Detect which cell encompasses the target text, then output its [x, y] center coordinate. 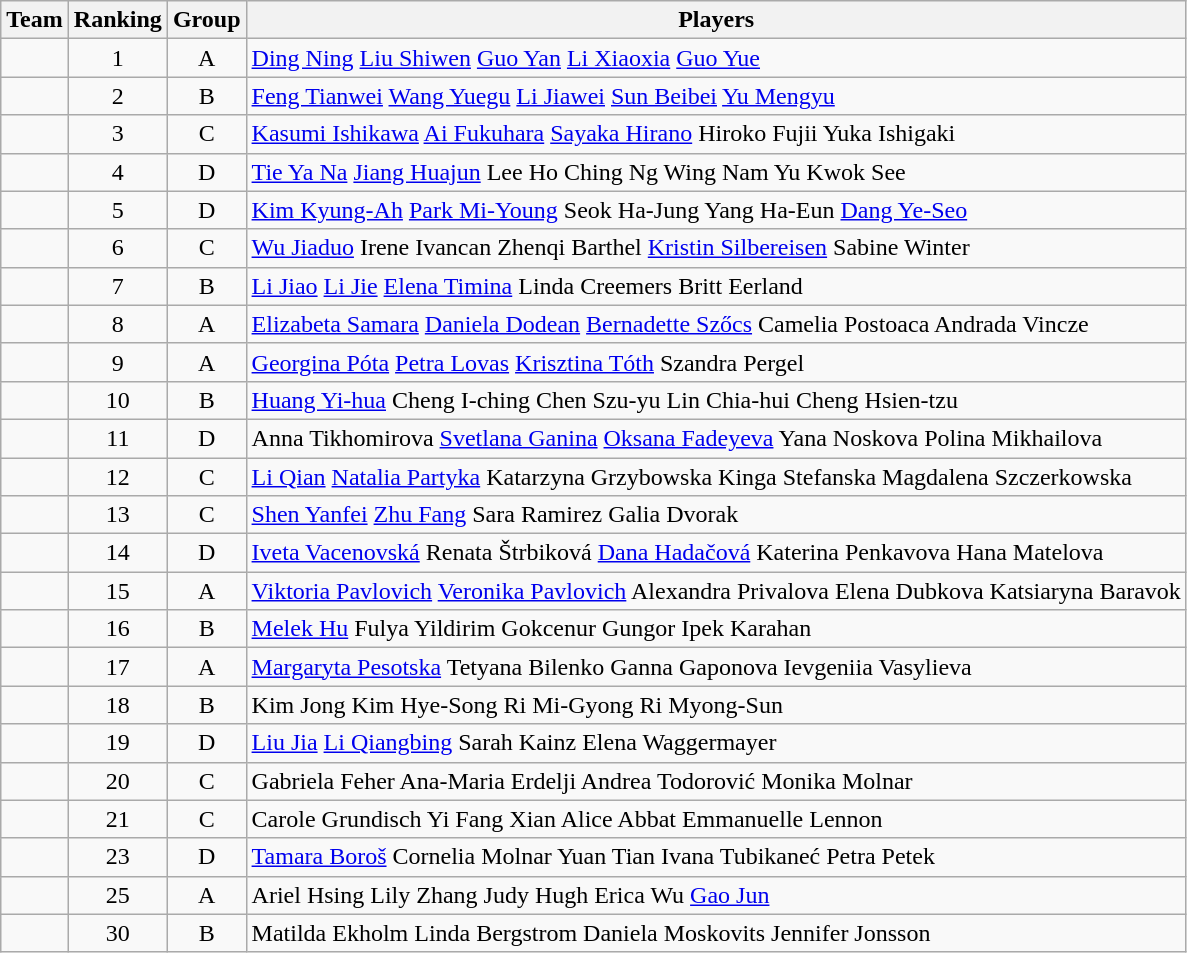
Li Qian Natalia Partyka Katarzyna Grzybowska Kinga Stefanska Magdalena Szczerkowska [716, 477]
5 [118, 210]
Matilda Ekholm Linda Bergstrom Daniela Moskovits Jennifer Jonsson [716, 933]
Li Jiao Li Jie Elena Timina Linda Creemers Britt Eerland [716, 286]
18 [118, 705]
8 [118, 324]
4 [118, 172]
Carole Grundisch Yi Fang Xian Alice Abbat Emmanuelle Lennon [716, 819]
Kim Jong Kim Hye-Song Ri Mi-Gyong Ri Myong-Sun [716, 705]
12 [118, 477]
1 [118, 58]
2 [118, 96]
6 [118, 248]
9 [118, 362]
20 [118, 781]
Team [35, 20]
Liu Jia Li Qiangbing Sarah Kainz Elena Waggermayer [716, 743]
15 [118, 591]
3 [118, 134]
Shen Yanfei Zhu Fang Sara Ramirez Galia Dvorak [716, 515]
Ranking [118, 20]
Kim Kyung-Ah Park Mi-Young Seok Ha-Jung Yang Ha-Eun Dang Ye-Seo [716, 210]
16 [118, 629]
Group [206, 20]
Huang Yi-hua Cheng I-ching Chen Szu-yu Lin Chia-hui Cheng Hsien-tzu [716, 400]
23 [118, 857]
Tie Ya Na Jiang Huajun Lee Ho Ching Ng Wing Nam Yu Kwok See [716, 172]
Anna Tikhomirova Svetlana Ganina Oksana Fadeyeva Yana Noskova Polina Mikhailova [716, 438]
14 [118, 553]
Ariel Hsing Lily Zhang Judy Hugh Erica Wu Gao Jun [716, 895]
Georgina Póta Petra Lovas Krisztina Tóth Szandra Pergel [716, 362]
11 [118, 438]
21 [118, 819]
7 [118, 286]
10 [118, 400]
Players [716, 20]
Kasumi Ishikawa Ai Fukuhara Sayaka Hirano Hiroko Fujii Yuka Ishigaki [716, 134]
Tamara Boroš Cornelia Molnar Yuan Tian Ivana Tubikaneć Petra Petek [716, 857]
25 [118, 895]
Iveta Vacenovská Renata Štrbiková Dana Hadačová Katerina Penkavova Hana Matelova [716, 553]
Viktoria Pavlovich Veronika Pavlovich Alexandra Privalova Elena Dubkova Katsiaryna Baravok [716, 591]
30 [118, 933]
Margaryta Pesotska Tetyana Bilenko Ganna Gaponova Ievgeniia Vasylieva [716, 667]
Wu Jiaduo Irene Ivancan Zhenqi Barthel Kristin Silbereisen Sabine Winter [716, 248]
13 [118, 515]
Feng Tianwei Wang Yuegu Li Jiawei Sun Beibei Yu Mengyu [716, 96]
Ding Ning Liu Shiwen Guo Yan Li Xiaoxia Guo Yue [716, 58]
Melek Hu Fulya Yildirim Gokcenur Gungor Ipek Karahan [716, 629]
Gabriela Feher Ana-Maria Erdelji Andrea Todorović Monika Molnar [716, 781]
19 [118, 743]
Elizabeta Samara Daniela Dodean Bernadette Szőcs Camelia Postoaca Andrada Vincze [716, 324]
17 [118, 667]
